Locate the cell with the specified text and output its (x, y) center coordinate. 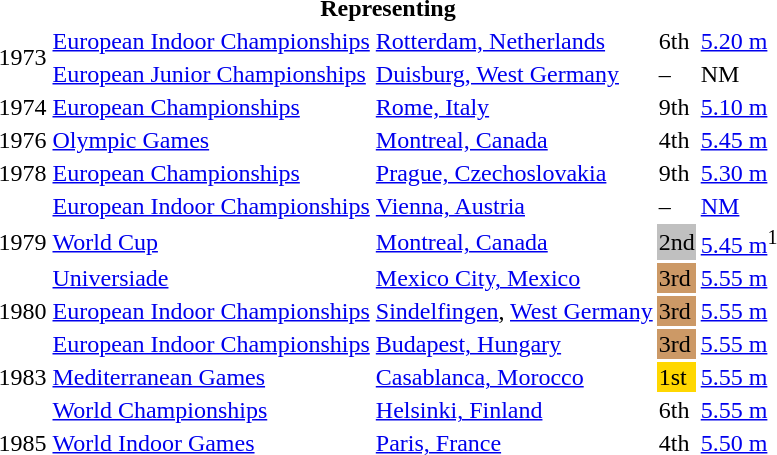
European Junior Championships (211, 74)
Sindelfingen, West Germany (514, 311)
1st (676, 377)
2nd (676, 242)
Vienna, Austria (514, 206)
World Championships (211, 410)
Universiade (211, 278)
World Cup (211, 242)
Duisburg, West Germany (514, 74)
Casablanca, Morocco (514, 377)
Rotterdam, Netherlands (514, 41)
Rome, Italy (514, 107)
Prague, Czechoslovakia (514, 173)
Mexico City, Mexico (514, 278)
Budapest, Hungary (514, 344)
Mediterranean Games (211, 377)
Helsinki, Finland (514, 410)
Olympic Games (211, 140)
4th (676, 140)
